Capture the cell that displays the provided text and extract its (X, Y) central coordinate. 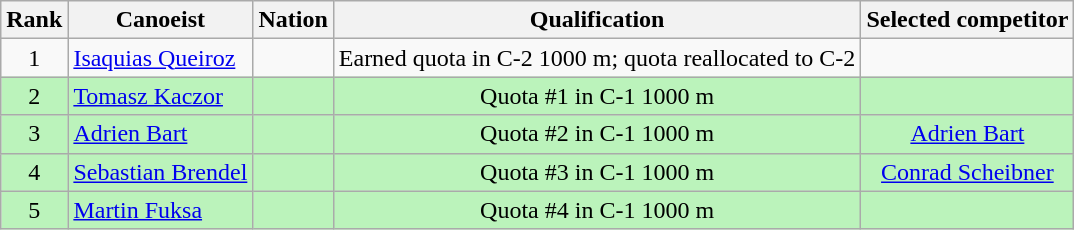
Quota #2 in C-1 1000 m (597, 134)
3 (34, 134)
4 (34, 172)
Quota #3 in C-1 1000 m (597, 172)
5 (34, 210)
Conrad Scheibner (968, 172)
Nation (293, 20)
Tomasz Kaczor (160, 96)
Quota #1 in C-1 1000 m (597, 96)
Rank (34, 20)
Earned quota in C-2 1000 m; quota reallocated to C-2 (597, 58)
1 (34, 58)
Quota #4 in C-1 1000 m (597, 210)
Selected competitor (968, 20)
Sebastian Brendel (160, 172)
Canoeist (160, 20)
Isaquias Queiroz (160, 58)
2 (34, 96)
Martin Fuksa (160, 210)
Qualification (597, 20)
